Find where the given text appears and provide that cell's center as [X, Y] coordinate. 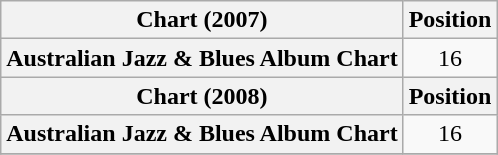
Chart (2007) [202, 20]
Chart (2008) [202, 96]
